For the text-containing cell, return its midpoint in (x, y) coordinate format. 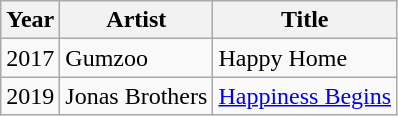
Title (305, 20)
Gumzoo (136, 58)
2019 (30, 96)
2017 (30, 58)
Happy Home (305, 58)
Happiness Begins (305, 96)
Jonas Brothers (136, 96)
Year (30, 20)
Artist (136, 20)
